For the text-containing cell, return its midpoint in [x, y] coordinate format. 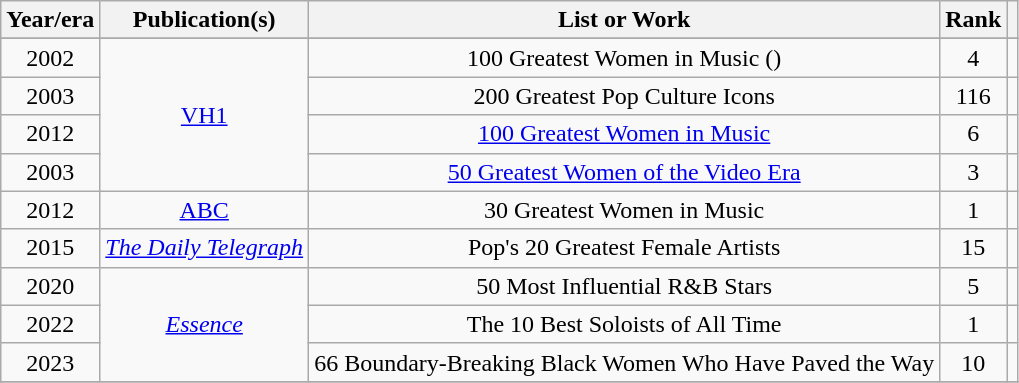
6 [974, 134]
50 Greatest Women of the Video Era [624, 172]
2015 [50, 248]
2020 [50, 286]
Rank [974, 20]
200 Greatest Pop Culture Icons [624, 96]
50 Most Influential R&B Stars [624, 286]
10 [974, 362]
Year/era [50, 20]
2023 [50, 362]
The 10 Best Soloists of All Time [624, 324]
30 Greatest Women in Music [624, 210]
Pop's 20 Greatest Female Artists [624, 248]
15 [974, 248]
The Daily Telegraph [204, 248]
VH1 [204, 115]
Publication(s) [204, 20]
116 [974, 96]
66 Boundary-Breaking Black Women Who Have Paved the Way [624, 362]
5 [974, 286]
ABC [204, 210]
4 [974, 58]
100 Greatest Women in Music [624, 134]
100 Greatest Women in Music () [624, 58]
List or Work [624, 20]
Essence [204, 324]
3 [974, 172]
2022 [50, 324]
2002 [50, 58]
